Find where the given text appears and provide that cell's center as (x, y) coordinate. 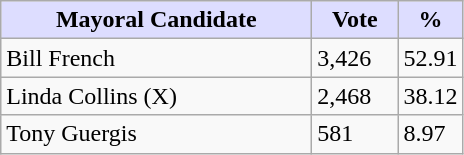
2,468 (355, 96)
8.97 (430, 134)
% (430, 20)
Tony Guergis (156, 134)
3,426 (355, 58)
581 (355, 134)
38.12 (430, 96)
52.91 (430, 58)
Vote (355, 20)
Bill French (156, 58)
Mayoral Candidate (156, 20)
Linda Collins (X) (156, 96)
